For the text-containing cell, return its midpoint in [x, y] coordinate format. 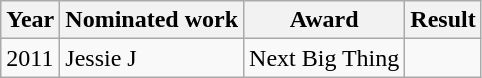
Next Big Thing [324, 58]
Award [324, 20]
2011 [30, 58]
Result [443, 20]
Nominated work [152, 20]
Year [30, 20]
Jessie J [152, 58]
